Extract the [x, y] coordinate from the center of the cell holding the provided text.  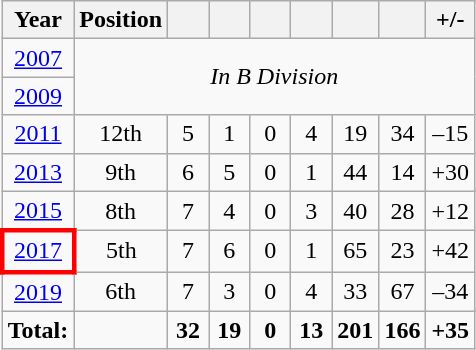
32 [188, 330]
2007 [38, 58]
33 [356, 292]
Total: [38, 330]
8th [121, 211]
2015 [38, 211]
2013 [38, 172]
Year [38, 20]
2009 [38, 96]
2019 [38, 292]
34 [402, 134]
Position [121, 20]
+12 [450, 211]
28 [402, 211]
–34 [450, 292]
5th [121, 252]
201 [356, 330]
+30 [450, 172]
67 [402, 292]
In B Division [274, 77]
+35 [450, 330]
–15 [450, 134]
14 [402, 172]
2011 [38, 134]
6th [121, 292]
166 [402, 330]
2017 [38, 252]
23 [402, 252]
+42 [450, 252]
9th [121, 172]
+/- [450, 20]
65 [356, 252]
40 [356, 211]
12th [121, 134]
13 [312, 330]
44 [356, 172]
